Extract the [X, Y] coordinate from the center of the cell holding the provided text.  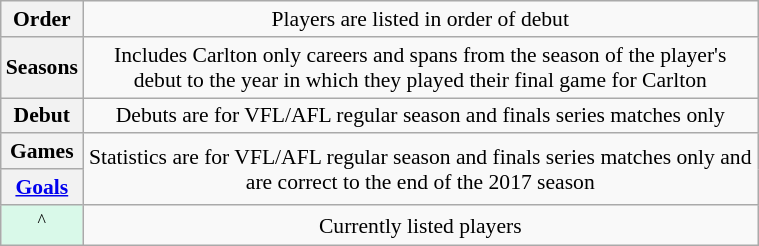
Includes Carlton only careers and spans from the season of the player's debut to the year in which they played their final game for Carlton [420, 68]
Seasons [42, 68]
Statistics are for VFL/AFL regular season and finals series matches only and are correct to the end of the 2017 season [420, 170]
Players are listed in order of debut [420, 19]
Order [42, 19]
Goals [42, 187]
^ [42, 226]
Debut [42, 116]
Debuts are for VFL/AFL regular season and finals series matches only [420, 116]
Currently listed players [420, 226]
Games [42, 152]
